Capture the cell that displays the provided text and extract its [x, y] central coordinate. 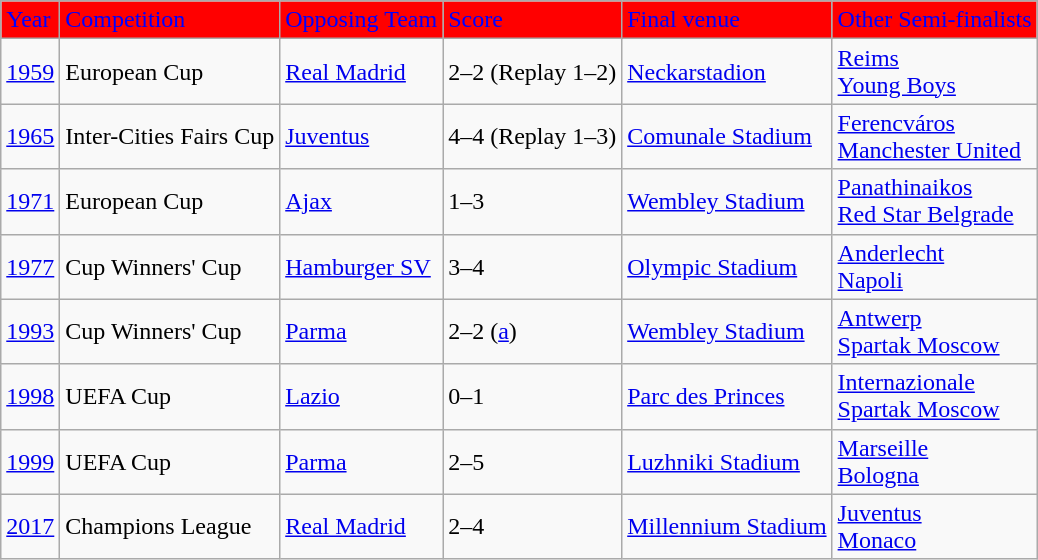
2–4 [532, 526]
Inter-Cities Fairs Cup [170, 136]
Ajax [362, 202]
Anderlecht Napoli [934, 266]
Score [532, 20]
Luzhniki Stadium [727, 462]
Competition [170, 20]
Juventus [362, 136]
2–2 (a) [532, 332]
1959 [30, 72]
Reims Young Boys [934, 72]
2–5 [532, 462]
Neckarstadion [727, 72]
1999 [30, 462]
Hamburger SV [362, 266]
Juventus Monaco [934, 526]
Antwerp Spartak Moscow [934, 332]
Final venue [727, 20]
Parc des Princes [727, 396]
1–3 [532, 202]
Olympic Stadium [727, 266]
1977 [30, 266]
2–2 (Replay 1–2) [532, 72]
0–1 [532, 396]
Millennium Stadium [727, 526]
Champions League [170, 526]
Internazionale Spartak Moscow [934, 396]
Panathinaikos Red Star Belgrade [934, 202]
Lazio [362, 396]
2017 [30, 526]
1971 [30, 202]
1998 [30, 396]
Comunale Stadium [727, 136]
1965 [30, 136]
1993 [30, 332]
Year [30, 20]
Marseille Bologna [934, 462]
Ferencváros Manchester United [934, 136]
4–4 (Replay 1–3) [532, 136]
Other Semi-finalists [934, 20]
Opposing Team [362, 20]
3–4 [532, 266]
